Capture the cell that displays the provided text and extract its [x, y] central coordinate. 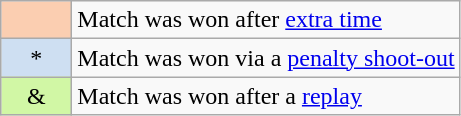
Match was won via a penalty shoot-out [266, 58]
& [36, 96]
* [36, 58]
Match was won after a replay [266, 96]
Match was won after extra time [266, 20]
